Locate the cell with the specified text and output its [x, y] center coordinate. 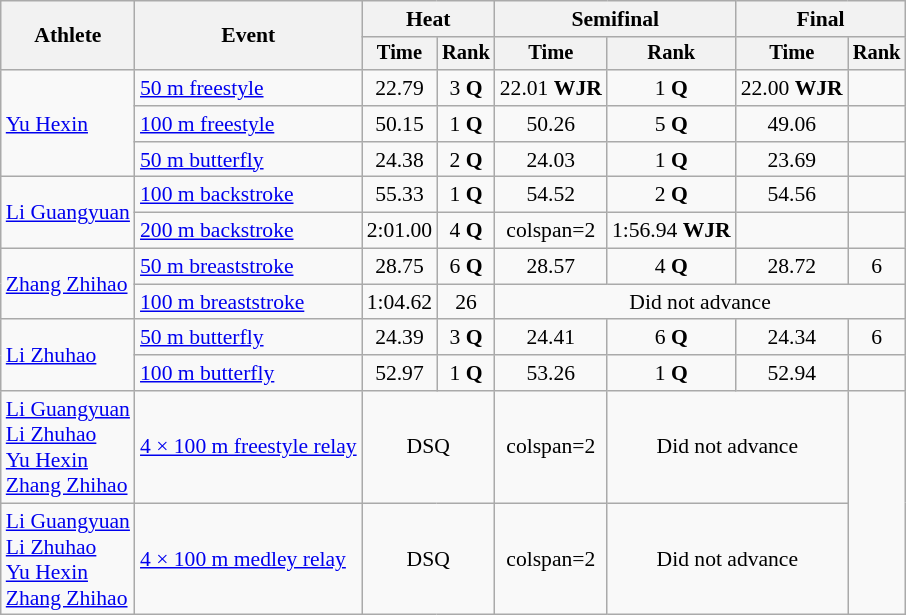
Athlete [68, 36]
24.38 [400, 160]
50 m breaststroke [248, 267]
54.56 [792, 195]
Li Zhuhao [68, 356]
1:56.94 WJR [672, 231]
28.72 [792, 267]
22.01 WJR [551, 88]
100 m butterfly [248, 373]
4 × 100 m freestyle relay [248, 447]
24.03 [551, 160]
26 [466, 302]
5 Q [672, 124]
Zhang Zhihao [68, 284]
2:01.00 [400, 231]
4 × 100 m medley relay [248, 559]
50.26 [551, 124]
55.33 [400, 195]
200 m backstroke [248, 231]
49.06 [792, 124]
Final [821, 19]
22.79 [400, 88]
24.34 [792, 338]
54.52 [551, 195]
52.97 [400, 373]
28.57 [551, 267]
100 m breaststroke [248, 302]
Semifinal [616, 19]
1:04.62 [400, 302]
52.94 [792, 373]
Li Guangyuan [68, 212]
Heat [428, 19]
50.15 [400, 124]
28.75 [400, 267]
100 m backstroke [248, 195]
50 m freestyle [248, 88]
24.41 [551, 338]
Yu Hexin [68, 124]
22.00 WJR [792, 88]
Event [248, 36]
100 m freestyle [248, 124]
53.26 [551, 373]
24.39 [400, 338]
23.69 [792, 160]
